Pinpoint the cell where the given text exists, returning its (X, Y) midpoint coordinate. 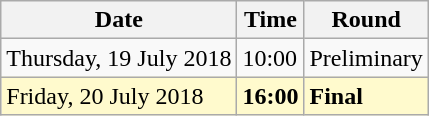
Preliminary (366, 58)
Date (119, 20)
10:00 (270, 58)
16:00 (270, 96)
Round (366, 20)
Friday, 20 July 2018 (119, 96)
Time (270, 20)
Thursday, 19 July 2018 (119, 58)
Final (366, 96)
